Scan for the cell matching the given text and deliver its [X, Y] coordinate at center. 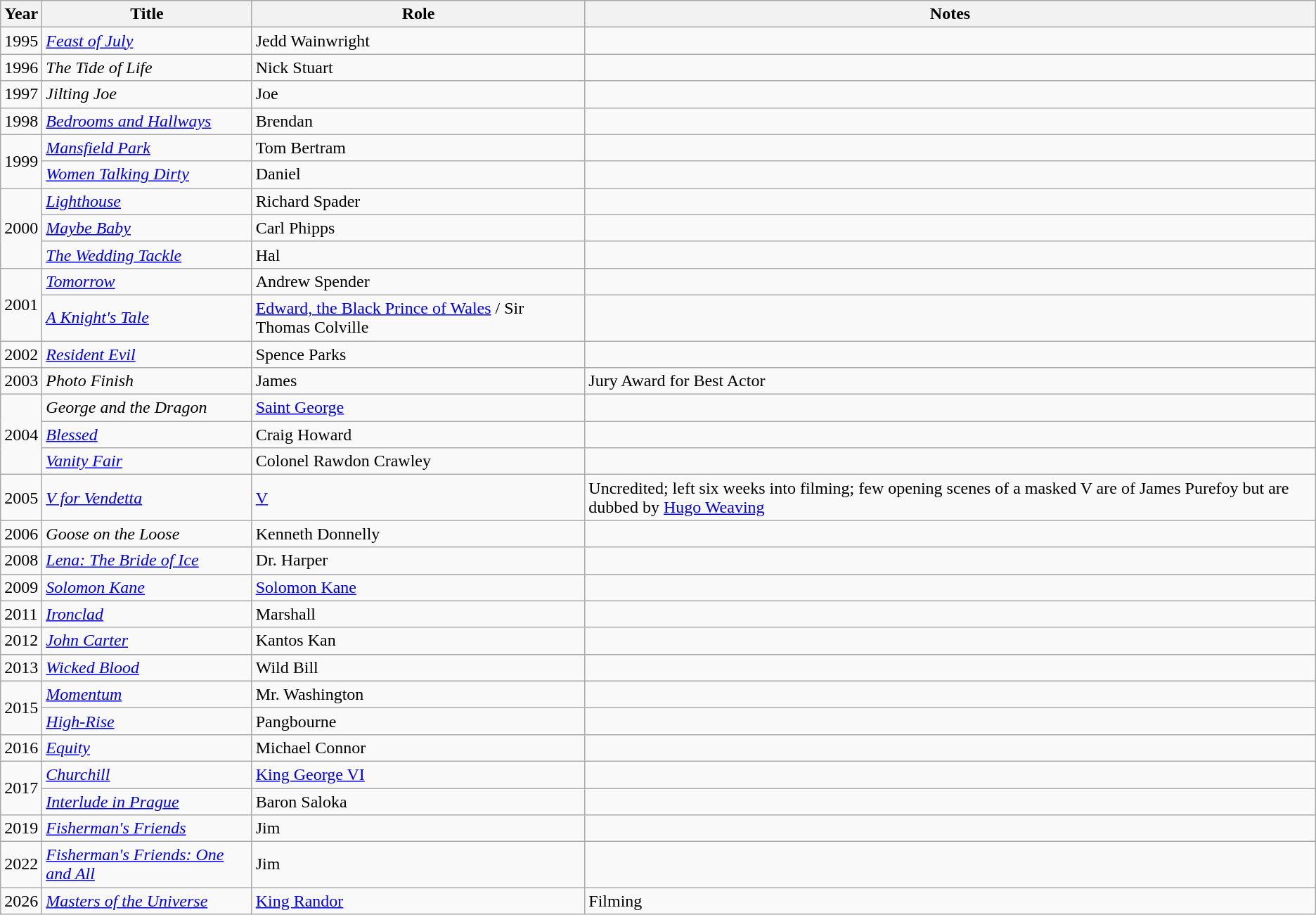
Uncredited; left six weeks into filming; few opening scenes of a masked V are of James Purefoy but are dubbed by Hugo Weaving [950, 498]
Vanity Fair [147, 461]
George and the Dragon [147, 408]
2006 [21, 534]
Photo Finish [147, 381]
1995 [21, 41]
Resident Evil [147, 354]
Blessed [147, 435]
2011 [21, 614]
2012 [21, 641]
Ironclad [147, 614]
2016 [21, 748]
2015 [21, 708]
2026 [21, 901]
Pangbourne [418, 721]
Wicked Blood [147, 667]
Masters of the Universe [147, 901]
Craig Howard [418, 435]
Year [21, 14]
Lighthouse [147, 201]
1996 [21, 68]
Feast of July [147, 41]
Marshall [418, 614]
Churchill [147, 774]
2013 [21, 667]
Kenneth Donnelly [418, 534]
Mansfield Park [147, 148]
1998 [21, 121]
Colonel Rawdon Crawley [418, 461]
King Randor [418, 901]
Jury Award for Best Actor [950, 381]
Lena: The Bride of Ice [147, 561]
Brendan [418, 121]
2002 [21, 354]
Tomorrow [147, 281]
Kantos Kan [418, 641]
Notes [950, 14]
Jedd Wainwright [418, 41]
2005 [21, 498]
Spence Parks [418, 354]
1997 [21, 94]
Edward, the Black Prince of Wales / Sir Thomas Colville [418, 318]
2000 [21, 228]
2019 [21, 828]
Goose on the Loose [147, 534]
Bedrooms and Hallways [147, 121]
Andrew Spender [418, 281]
Michael Connor [418, 748]
Hal [418, 255]
John Carter [147, 641]
Equity [147, 748]
The Wedding Tackle [147, 255]
2004 [21, 435]
King George VI [418, 774]
Fisherman's Friends [147, 828]
2017 [21, 788]
Title [147, 14]
2001 [21, 304]
Saint George [418, 408]
Carl Phipps [418, 228]
Filming [950, 901]
A Knight's Tale [147, 318]
1999 [21, 161]
Women Talking Dirty [147, 174]
Interlude in Prague [147, 801]
2003 [21, 381]
The Tide of Life [147, 68]
Tom Bertram [418, 148]
High-Rise [147, 721]
2009 [21, 587]
Jilting Joe [147, 94]
Baron Saloka [418, 801]
Richard Spader [418, 201]
Dr. Harper [418, 561]
2022 [21, 865]
V [418, 498]
James [418, 381]
Joe [418, 94]
V for Vendetta [147, 498]
Maybe Baby [147, 228]
Daniel [418, 174]
2008 [21, 561]
Mr. Washington [418, 694]
Role [418, 14]
Fisherman's Friends: One and All [147, 865]
Nick Stuart [418, 68]
Wild Bill [418, 667]
Momentum [147, 694]
